Provide the [X, Y] coordinate of the cell's center where the given text is located.  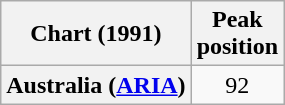
Peakposition [237, 34]
92 [237, 85]
Australia (ARIA) [96, 85]
Chart (1991) [96, 34]
